Capture the cell that displays the provided text and extract its (x, y) central coordinate. 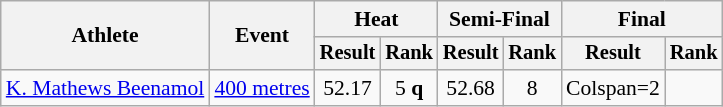
Colspan=2 (613, 88)
52.17 (348, 88)
Final (642, 19)
5 q (409, 88)
400 metres (262, 88)
K. Mathews Beenamol (106, 88)
Semi-Final (500, 19)
Heat (376, 19)
52.68 (471, 88)
8 (532, 88)
Athlete (106, 36)
Event (262, 36)
